For the text-containing cell, return its midpoint in [X, Y] coordinate format. 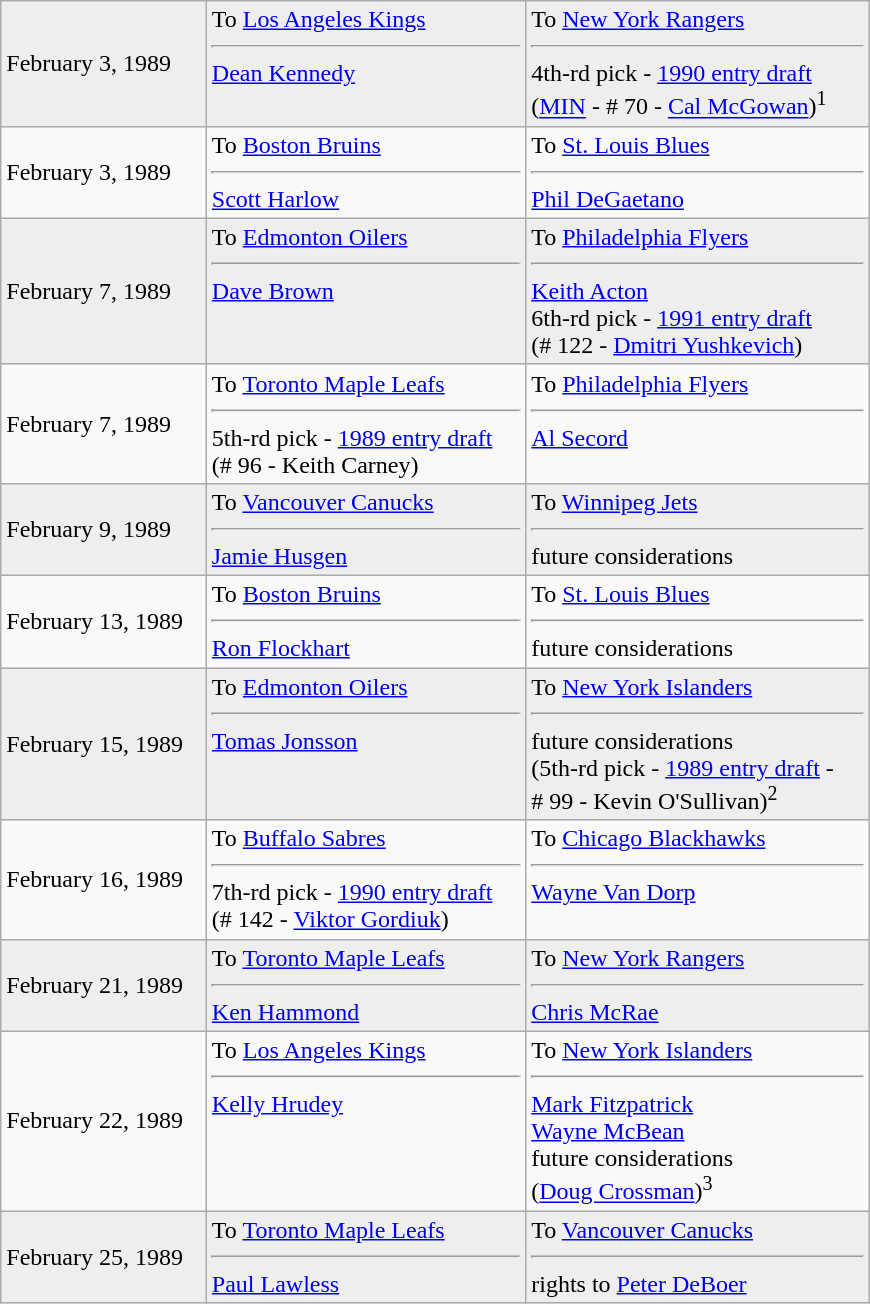
To Vancouver CanucksJamie Husgen [366, 529]
February 22, 1989 [104, 1121]
February 16, 1989 [104, 880]
February 25, 1989 [104, 1257]
To St. Louis BluesPhil DeGaetano [698, 172]
To Boston BruinsRon Flockhart [366, 622]
To Chicago BlackhawksWayne Van Dorp [698, 880]
To St. Louis Bluesfuture considerations [698, 622]
To Toronto Maple LeafsKen Hammond [366, 985]
To Los Angeles KingsKelly Hrudey [366, 1121]
To Toronto Maple Leafs5th-rd pick - 1989 entry draft(# 96 - Keith Carney) [366, 424]
To Los Angeles KingsDean Kennedy [366, 64]
To Philadelphia FlyersKeith Acton6th-rd pick - 1991 entry draft(# 122 - Dmitri Yushkevich) [698, 291]
February 9, 1989 [104, 529]
To Boston BruinsScott Harlow [366, 172]
To New York Islandersfuture considerations(5th-rd pick - 1989 entry draft -# 99 - Kevin O'Sullivan)2 [698, 744]
To New York RangersChris McRae [698, 985]
To New York IslandersMark FitzpatrickWayne McBeanfuture considerations(Doug Crossman)3 [698, 1121]
To Edmonton OilersTomas Jonsson [366, 744]
February 21, 1989 [104, 985]
February 13, 1989 [104, 622]
To Vancouver Canucksrights to Peter DeBoer [698, 1257]
February 15, 1989 [104, 744]
To Winnipeg Jetsfuture considerations [698, 529]
To Edmonton OilersDave Brown [366, 291]
To Toronto Maple LeafsPaul Lawless [366, 1257]
To New York Rangers4th-rd pick - 1990 entry draft(MIN - # 70 - Cal McGowan)1 [698, 64]
To Buffalo Sabres7th-rd pick - 1990 entry draft(# 142 - Viktor Gordiuk) [366, 880]
To Philadelphia FlyersAl Secord [698, 424]
